Scan for the cell matching the given text and deliver its (X, Y) coordinate at center. 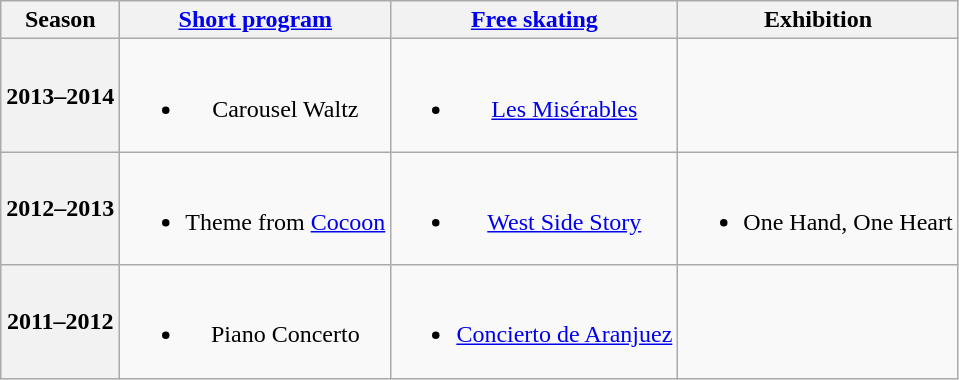
One Hand, One Heart (818, 208)
Season (60, 20)
Carousel Waltz (256, 96)
West Side Story (534, 208)
Short program (256, 20)
Exhibition (818, 20)
2013–2014 (60, 96)
Les Misérables (534, 96)
2011–2012 (60, 322)
2012–2013 (60, 208)
Concierto de Aranjuez (534, 322)
Theme from Cocoon (256, 208)
Free skating (534, 20)
Piano Concerto (256, 322)
